Find where the given text appears and provide that cell's center as [X, Y] coordinate. 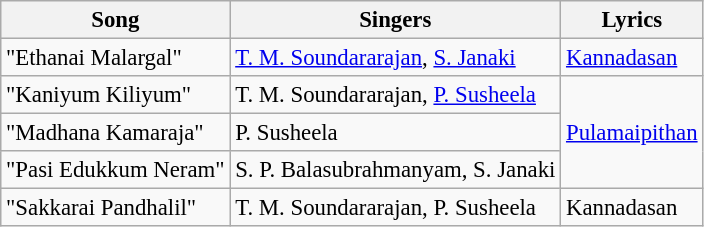
"Madhana Kamaraja" [116, 133]
S. P. Balasubrahmanyam, S. Janaki [396, 170]
Pulamaipithan [632, 132]
T. M. Soundararajan, S. Janaki [396, 58]
"Ethanai Malargal" [116, 58]
"Pasi Edukkum Neram" [116, 170]
Lyrics [632, 20]
"Sakkarai Pandhalil" [116, 208]
"Kaniyum Kiliyum" [116, 95]
Singers [396, 20]
Song [116, 20]
P. Susheela [396, 133]
